Find where the given text appears and provide that cell's center as [X, Y] coordinate. 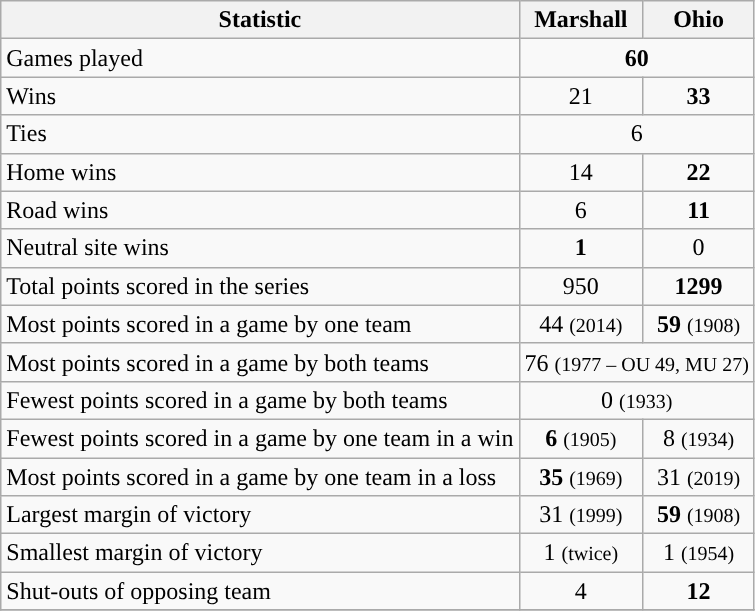
Home wins [260, 172]
Games played [260, 58]
22 [699, 172]
11 [699, 210]
60 [636, 58]
0 (1933) [636, 400]
Shut-outs of opposing team [260, 591]
31 (2019) [699, 477]
35 (1969) [581, 477]
950 [581, 286]
33 [699, 96]
Smallest margin of victory [260, 553]
1 [581, 248]
Neutral site wins [260, 248]
6 (1905) [581, 438]
12 [699, 591]
Ohio [699, 20]
1299 [699, 286]
Wins [260, 96]
14 [581, 172]
76 (1977 – OU 49, MU 27) [636, 362]
Road wins [260, 210]
Most points scored in a game by one team [260, 324]
Largest margin of victory [260, 515]
Most points scored in a game by one team in a loss [260, 477]
Statistic [260, 20]
Most points scored in a game by both teams [260, 362]
31 (1999) [581, 515]
Ties [260, 134]
8 (1934) [699, 438]
Total points scored in the series [260, 286]
1 (twice) [581, 553]
4 [581, 591]
Marshall [581, 20]
44 (2014) [581, 324]
21 [581, 96]
0 [699, 248]
Fewest points scored in a game by one team in a win [260, 438]
1 (1954) [699, 553]
Fewest points scored in a game by both teams [260, 400]
